Capture the cell that displays the provided text and extract its [X, Y] central coordinate. 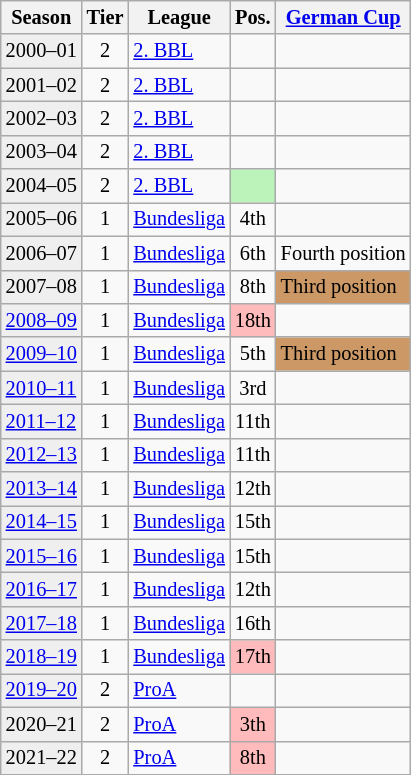
2019–20 [42, 690]
2012–13 [42, 455]
Fourth position [344, 253]
4th [253, 219]
2008–09 [42, 320]
2010–11 [42, 388]
18th [253, 320]
2011–12 [42, 421]
5th [253, 354]
3th [253, 724]
2009–10 [42, 354]
2001–02 [42, 85]
16th [253, 623]
2002–03 [42, 118]
Tier [106, 17]
Season [42, 17]
2004–05 [42, 186]
2020–21 [42, 724]
2013–14 [42, 489]
2021–22 [42, 758]
3rd [253, 388]
2017–18 [42, 623]
2005–06 [42, 219]
2000–01 [42, 51]
League [178, 17]
2015–16 [42, 556]
2003–04 [42, 152]
2014–15 [42, 522]
17th [253, 657]
6th [253, 253]
German Cup [344, 17]
2007–08 [42, 287]
2016–17 [42, 589]
Pos. [253, 17]
2018–19 [42, 657]
2006–07 [42, 253]
